Provide the [x, y] coordinate of the cell's center where the given text is located.  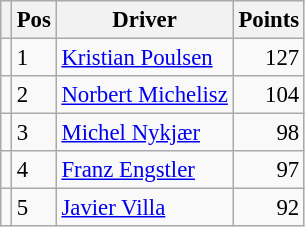
5 [34, 208]
104 [268, 95]
1 [34, 58]
Franz Engstler [144, 170]
98 [268, 133]
97 [268, 170]
4 [34, 170]
Michel Nykjær [144, 133]
3 [34, 133]
Pos [34, 20]
Kristian Poulsen [144, 58]
Javier Villa [144, 208]
2 [34, 95]
Driver [144, 20]
Norbert Michelisz [144, 95]
127 [268, 58]
92 [268, 208]
Points [268, 20]
